For the text-containing cell, return its midpoint in [X, Y] coordinate format. 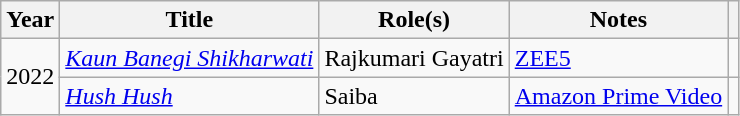
Role(s) [414, 20]
Title [190, 20]
Saiba [414, 96]
Rajkumari Gayatri [414, 58]
Notes [618, 20]
Year [30, 20]
2022 [30, 77]
Hush Hush [190, 96]
Kaun Banegi Shikharwati [190, 58]
ZEE5 [618, 58]
Amazon Prime Video [618, 96]
